Determine the (x, y) coordinate at the center of the cell enclosing the given text.  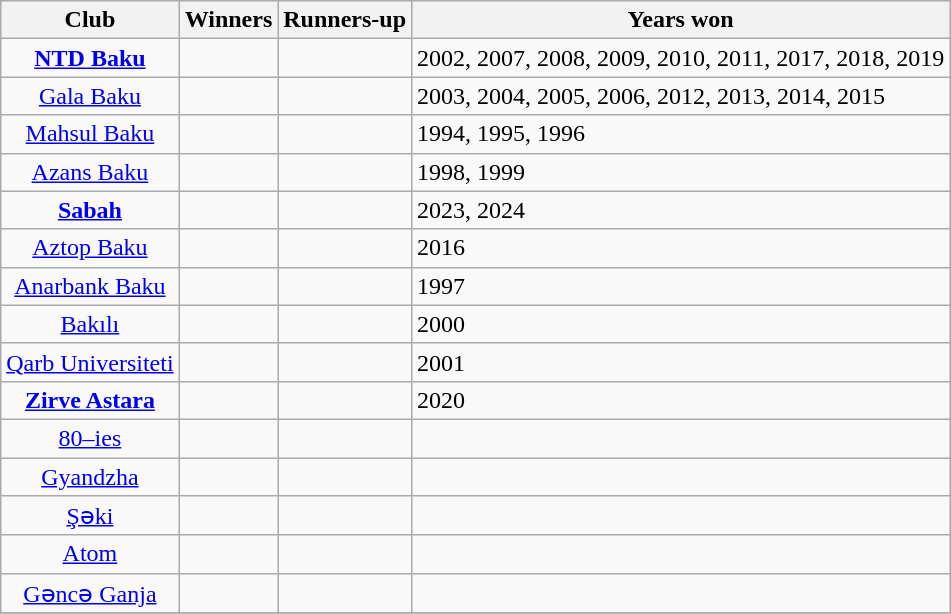
80–ies (90, 438)
2003, 2004, 2005, 2006, 2012, 2013, 2014, 2015 (681, 96)
Sabah (90, 210)
Atom (90, 554)
Aztop Baku (90, 248)
1994, 1995, 1996 (681, 134)
Gala Baku (90, 96)
Şəki (90, 516)
Zirve Astara (90, 400)
Mahsul Baku (90, 134)
Club (90, 20)
2002, 2007, 2008, 2009, 2010, 2011, 2017, 2018, 2019 (681, 58)
Qarb Universiteti (90, 362)
Gyandzha (90, 477)
2023, 2024 (681, 210)
Runners-up (345, 20)
2016 (681, 248)
2001 (681, 362)
1998, 1999 (681, 172)
1997 (681, 286)
Winners (228, 20)
NTD Baku (90, 58)
Years won (681, 20)
2000 (681, 324)
Anarbank Baku (90, 286)
Gəncə Ganja (90, 593)
2020 (681, 400)
Bakılı (90, 324)
Azans Baku (90, 172)
